Return (x, y) of the center of cell containing provided text 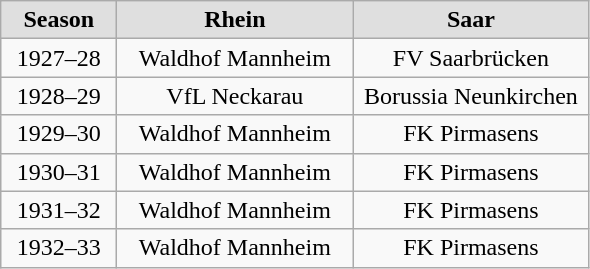
1930–31 (59, 172)
FV Saarbrücken (471, 58)
1927–28 (59, 58)
1932–33 (59, 248)
1929–30 (59, 134)
Saar (471, 20)
VfL Neckarau (235, 96)
Rhein (235, 20)
Borussia Neunkirchen (471, 96)
1928–29 (59, 96)
Season (59, 20)
1931–32 (59, 210)
